Pinpoint the cell where the given text exists, returning its [x, y] midpoint coordinate. 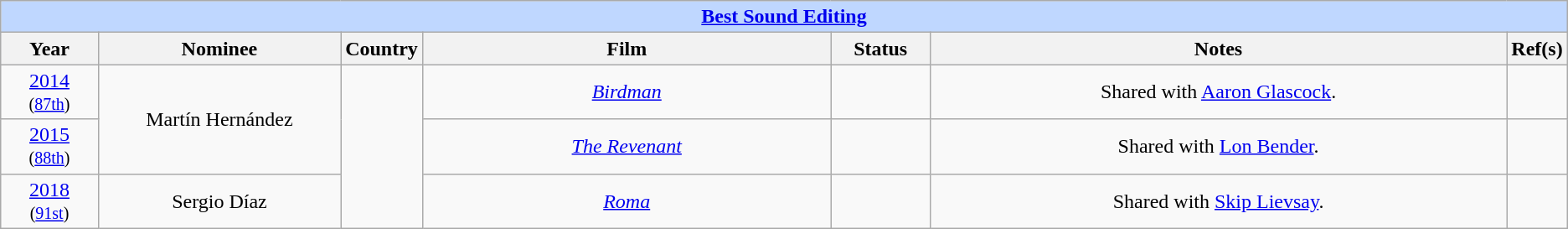
Country [382, 49]
Shared with Skip Lievsay. [1218, 201]
Year [50, 49]
Best Sound Editing [784, 17]
Sergio Díaz [219, 201]
Shared with Lon Bender. [1218, 146]
Birdman [627, 92]
2015(88th) [50, 146]
Martín Hernández [219, 119]
Roma [627, 201]
2014(87th) [50, 92]
2018(91st) [50, 201]
Nominee [219, 49]
Film [627, 49]
Ref(s) [1537, 49]
The Revenant [627, 146]
Notes [1218, 49]
Status [880, 49]
Shared with Aaron Glascock. [1218, 92]
